Locate the cell with the specified text and output its [X, Y] center coordinate. 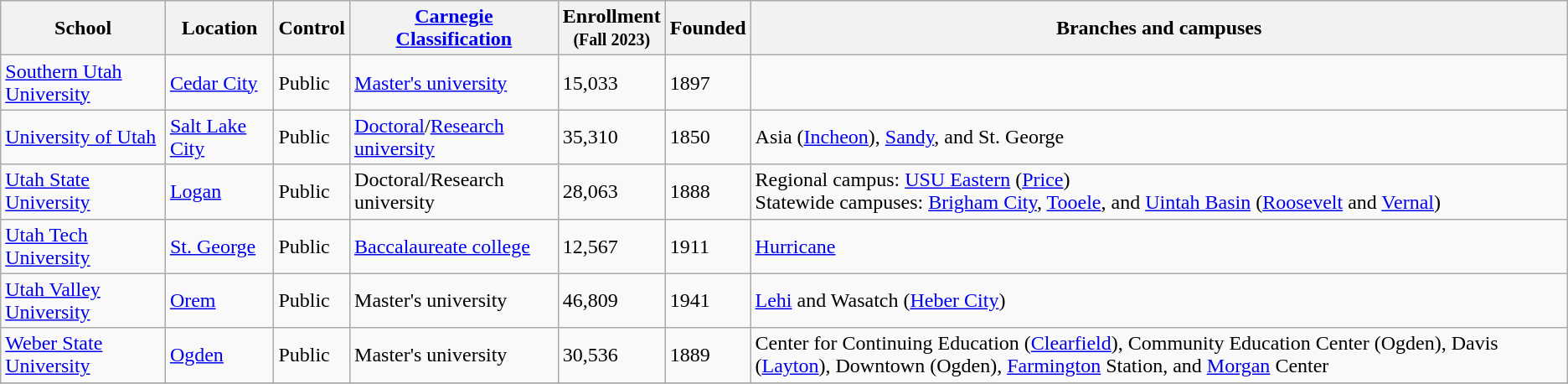
Utah Tech University [84, 246]
30,536 [611, 355]
46,809 [611, 300]
Lehi and Wasatch (Heber City) [1159, 300]
Hurricane [1159, 246]
Carnegie Classification [454, 29]
St. George [219, 246]
Founded [708, 29]
Orem [219, 300]
Southern Utah University [84, 82]
1888 [708, 191]
28,063 [611, 191]
1889 [708, 355]
University of Utah [84, 138]
Location [219, 29]
35,310 [611, 138]
Regional campus: USU Eastern (Price)Statewide campuses: Brigham City, Tooele, and Uintah Basin (Roosevelt and Vernal) [1159, 191]
Asia (Incheon), Sandy, and St. George [1159, 138]
15,033 [611, 82]
12,567 [611, 246]
Branches and campuses [1159, 29]
1897 [708, 82]
School [84, 29]
Utah Valley University [84, 300]
Salt Lake City [219, 138]
1911 [708, 246]
Utah State University [84, 191]
Weber State University [84, 355]
Logan [219, 191]
Cedar City [219, 82]
Enrollment(Fall 2023) [611, 29]
Control [312, 29]
Ogden [219, 355]
1850 [708, 138]
Baccalaureate college [454, 246]
1941 [708, 300]
